Find where the given text appears and provide that cell's center as (X, Y) coordinate. 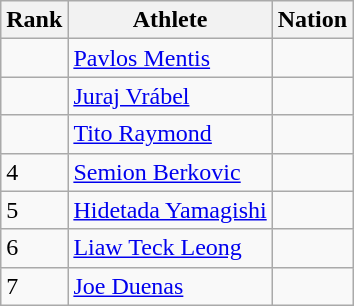
Joe Duenas (170, 286)
Tito Raymond (170, 134)
4 (34, 172)
Liaw Teck Leong (170, 248)
5 (34, 210)
Nation (312, 20)
Pavlos Mentis (170, 58)
Athlete (170, 20)
Juraj Vrábel (170, 96)
7 (34, 286)
Semion Berkovic (170, 172)
6 (34, 248)
Rank (34, 20)
Hidetada Yamagishi (170, 210)
